Find where the given text appears and provide that cell's center as [x, y] coordinate. 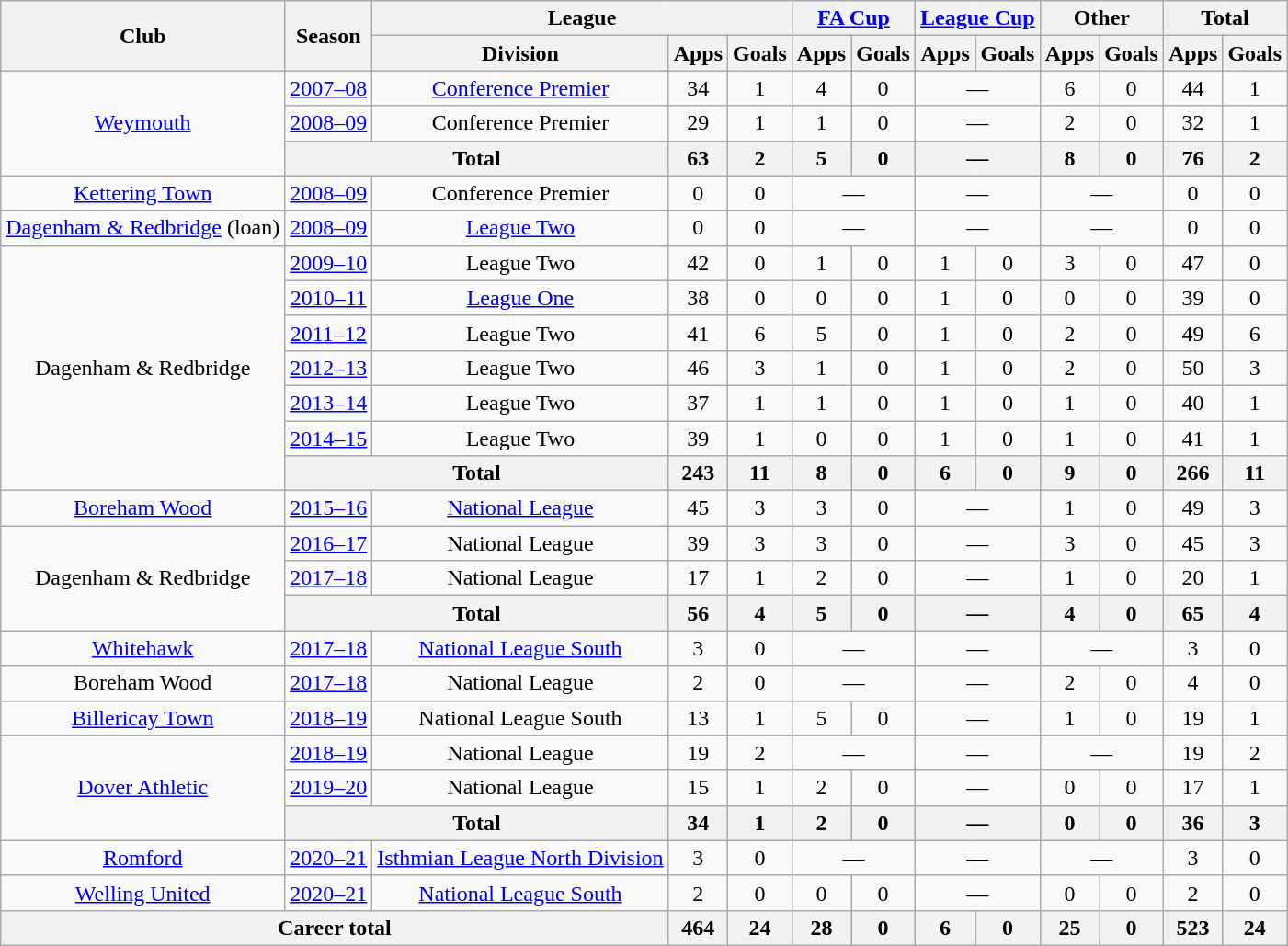
Isthmian League North Division [520, 858]
2015–16 [329, 508]
2019–20 [329, 788]
Weymouth [143, 123]
56 [698, 613]
13 [698, 718]
464 [698, 928]
2012–13 [329, 368]
32 [1192, 123]
65 [1192, 613]
2010–11 [329, 298]
50 [1192, 368]
FA Cup [853, 18]
Kettering Town [143, 193]
Welling United [143, 893]
League Cup [977, 18]
League One [520, 298]
2009–10 [329, 263]
28 [821, 928]
20 [1192, 578]
15 [698, 788]
2013–14 [329, 403]
Season [329, 36]
76 [1192, 158]
46 [698, 368]
Whitehawk [143, 648]
25 [1069, 928]
Dover Athletic [143, 788]
44 [1192, 88]
League [583, 18]
63 [698, 158]
2007–08 [329, 88]
36 [1192, 823]
29 [698, 123]
523 [1192, 928]
Other [1101, 18]
47 [1192, 263]
Division [520, 53]
38 [698, 298]
243 [698, 473]
37 [698, 403]
9 [1069, 473]
2016–17 [329, 543]
40 [1192, 403]
Romford [143, 858]
42 [698, 263]
Club [143, 36]
Billericay Town [143, 718]
2014–15 [329, 439]
2011–12 [329, 333]
Career total [335, 928]
Dagenham & Redbridge (loan) [143, 228]
266 [1192, 473]
